Pinpoint the cell where the given text exists, returning its [X, Y] midpoint coordinate. 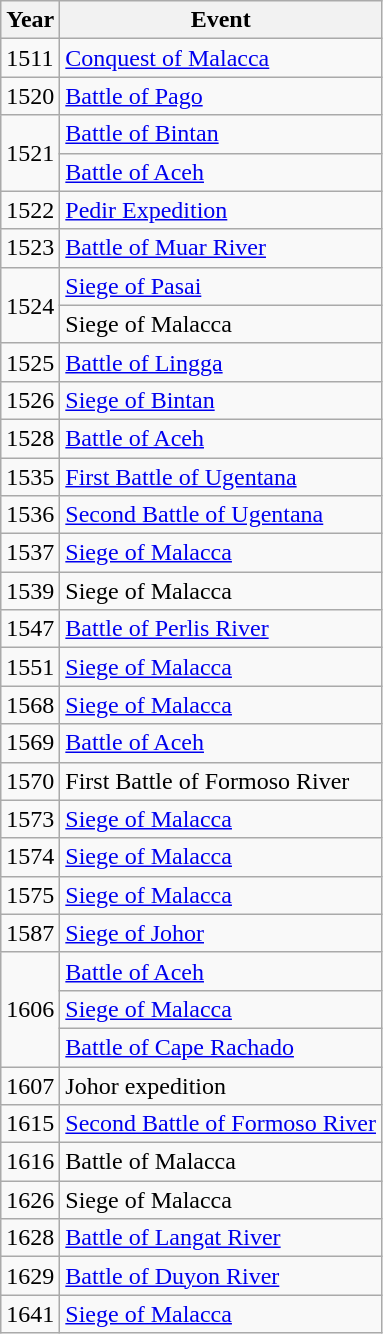
First Battle of Ugentana [221, 477]
1628 [30, 1238]
1569 [30, 743]
1528 [30, 438]
1616 [30, 1162]
1629 [30, 1276]
1570 [30, 781]
Second Battle of Formoso River [221, 1124]
1535 [30, 477]
Conquest of Malacca [221, 58]
First Battle of Formoso River [221, 781]
1574 [30, 857]
1587 [30, 933]
Battle of Muar River [221, 248]
Battle of Pago [221, 96]
Battle of Lingga [221, 362]
Second Battle of Ugentana [221, 515]
1539 [30, 591]
1522 [30, 210]
1606 [30, 1009]
1551 [30, 667]
Johor expedition [221, 1085]
1526 [30, 400]
Siege of Bintan [221, 400]
1536 [30, 515]
1568 [30, 705]
Battle of Malacca [221, 1162]
Battle of Perlis River [221, 629]
1524 [30, 305]
1641 [30, 1314]
1547 [30, 629]
1575 [30, 895]
Battle of Bintan [221, 134]
1537 [30, 553]
1525 [30, 362]
1520 [30, 96]
1626 [30, 1200]
Pedir Expedition [221, 210]
Siege of Johor [221, 933]
1573 [30, 819]
1523 [30, 248]
1607 [30, 1085]
Siege of Pasai [221, 286]
Battle of Cape Rachado [221, 1047]
Battle of Duyon River [221, 1276]
1615 [30, 1124]
Year [30, 20]
Event [221, 20]
1511 [30, 58]
Battle of Langat River [221, 1238]
1521 [30, 153]
